Extract the [x, y] coordinate from the center of the cell holding the provided text.  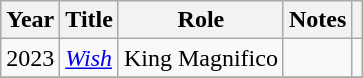
Role [200, 20]
Title [90, 20]
Year [30, 20]
Notes [317, 20]
Wish [90, 58]
2023 [30, 58]
King Magnifico [200, 58]
